Scan for the cell matching the given text and deliver its (X, Y) coordinate at center. 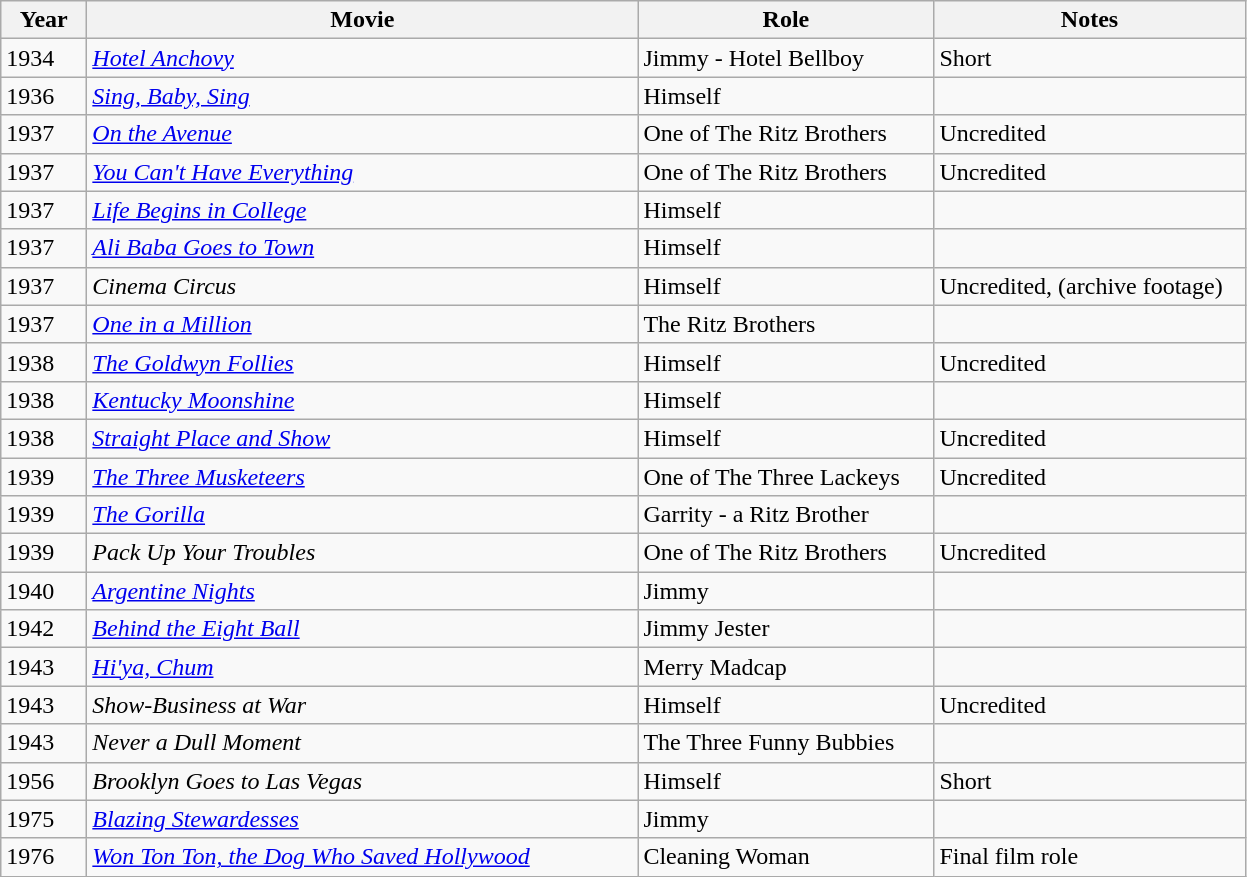
Straight Place and Show (362, 438)
Blazing Stewardesses (362, 819)
Argentine Nights (362, 591)
On the Avenue (362, 134)
The Ritz Brothers (786, 324)
1976 (44, 857)
Kentucky Moonshine (362, 400)
Brooklyn Goes to Las Vegas (362, 781)
One of The Three Lackeys (786, 477)
Behind the Eight Ball (362, 629)
1942 (44, 629)
One in a Million (362, 324)
The Gorilla (362, 515)
Movie (362, 20)
Ali Baba Goes to Town (362, 248)
Year (44, 20)
Jimmy Jester (786, 629)
Won Ton Ton, the Dog Who Saved Hollywood (362, 857)
Life Begins in College (362, 210)
Notes (1090, 20)
You Can't Have Everything (362, 172)
1956 (44, 781)
Cleaning Woman (786, 857)
1936 (44, 96)
The Goldwyn Follies (362, 362)
1934 (44, 58)
1940 (44, 591)
Show-Business at War (362, 705)
The Three Funny Bubbies (786, 743)
Garrity - a Ritz Brother (786, 515)
Hotel Anchovy (362, 58)
Final film role (1090, 857)
1975 (44, 819)
Role (786, 20)
The Three Musketeers (362, 477)
Jimmy - Hotel Bellboy (786, 58)
Hi'ya, Chum (362, 667)
Pack Up Your Troubles (362, 553)
Never a Dull Moment (362, 743)
Cinema Circus (362, 286)
Sing, Baby, Sing (362, 96)
Merry Madcap (786, 667)
Uncredited, (archive footage) (1090, 286)
